Locate the cell with the specified text and output its [x, y] center coordinate. 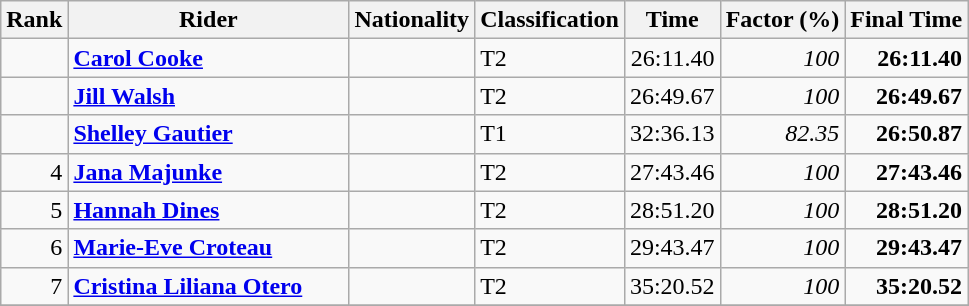
Time [672, 20]
32:36.13 [672, 134]
Rider [208, 20]
Marie-Eve Croteau [208, 248]
5 [34, 210]
Hannah Dines [208, 210]
82.35 [782, 134]
T1 [550, 134]
Jana Majunke [208, 172]
Jill Walsh [208, 96]
Nationality [412, 20]
Final Time [906, 20]
4 [34, 172]
Cristina Liliana Otero [208, 286]
Factor (%) [782, 20]
Rank [34, 20]
Shelley Gautier [208, 134]
26:50.87 [906, 134]
6 [34, 248]
7 [34, 286]
Classification [550, 20]
Carol Cooke [208, 58]
